Capture the cell that displays the provided text and extract its [x, y] central coordinate. 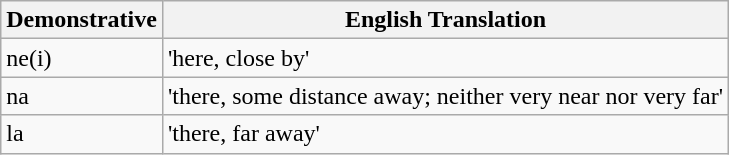
'here, close by' [445, 58]
'there, far away' [445, 134]
Demonstrative [82, 20]
ne(i) [82, 58]
'there, some distance away; neither very near nor very far' [445, 96]
la [82, 134]
na [82, 96]
English Translation [445, 20]
